Detect which cell encompasses the target text, then output its [x, y] center coordinate. 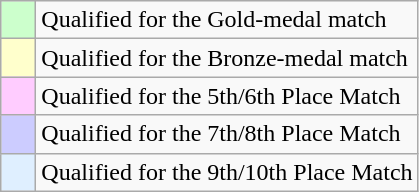
Qualified for the Gold-medal match [227, 20]
Qualified for the Bronze-medal match [227, 58]
Qualified for the 5th/6th Place Match [227, 96]
Qualified for the 9th/10th Place Match [227, 172]
Qualified for the 7th/8th Place Match [227, 134]
